From the cell containing the given text, extract its center point as (X, Y) coordinate. 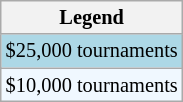
$25,000 tournaments (92, 51)
Legend (92, 17)
$10,000 tournaments (92, 85)
